Determine the (x, y) coordinate at the center of the cell enclosing the given text.  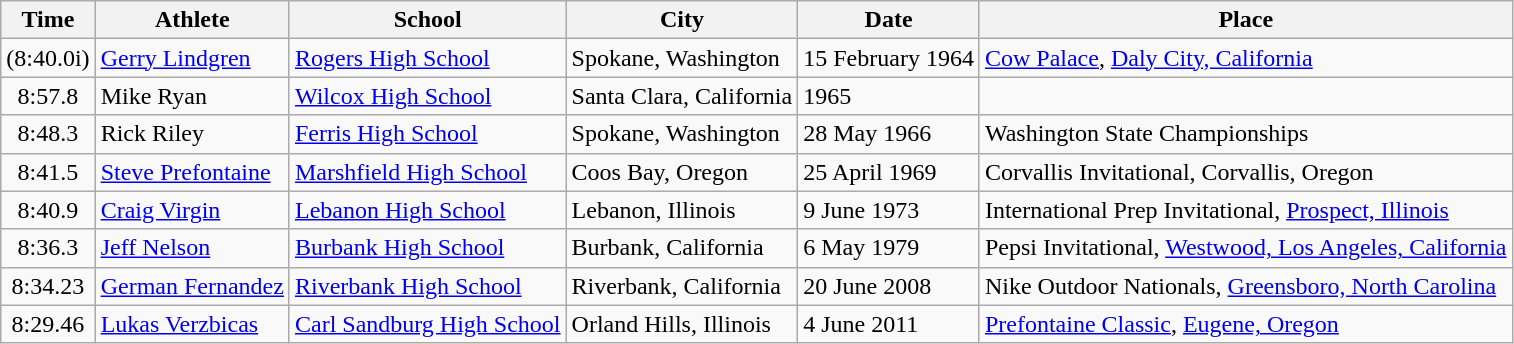
Lebanon High School (428, 210)
Riverbank High School (428, 286)
Riverbank, California (682, 286)
8:41.5 (48, 172)
4 June 2011 (889, 324)
Ferris High School (428, 134)
(8:40.0i) (48, 58)
8:40.9 (48, 210)
Pepsi Invitational, Westwood, Los Angeles, California (1246, 248)
28 May 1966 (889, 134)
Burbank, California (682, 248)
Nike Outdoor Nationals, Greensboro, North Carolina (1246, 286)
Craig Virgin (192, 210)
8:57.8 (48, 96)
City (682, 20)
School (428, 20)
Wilcox High School (428, 96)
Cow Palace, Daly City, California (1246, 58)
8:34.23 (48, 286)
Place (1246, 20)
Lebanon, Illinois (682, 210)
Marshfield High School (428, 172)
Athlete (192, 20)
15 February 1964 (889, 58)
Carl Sandburg High School (428, 324)
Lukas Verzbicas (192, 324)
Corvallis Invitational, Corvallis, Oregon (1246, 172)
Burbank High School (428, 248)
6 May 1979 (889, 248)
International Prep Invitational, Prospect, Illinois (1246, 210)
Prefontaine Classic, Eugene, Oregon (1246, 324)
Orland Hills, Illinois (682, 324)
Rick Riley (192, 134)
9 June 1973 (889, 210)
Mike Ryan (192, 96)
1965 (889, 96)
Date (889, 20)
Rogers High School (428, 58)
Steve Prefontaine (192, 172)
25 April 1969 (889, 172)
Jeff Nelson (192, 248)
Gerry Lindgren (192, 58)
8:48.3 (48, 134)
Washington State Championships (1246, 134)
German Fernandez (192, 286)
8:29.46 (48, 324)
Time (48, 20)
Coos Bay, Oregon (682, 172)
Santa Clara, California (682, 96)
8:36.3 (48, 248)
20 June 2008 (889, 286)
